For the text-containing cell, return its midpoint in (X, Y) coordinate format. 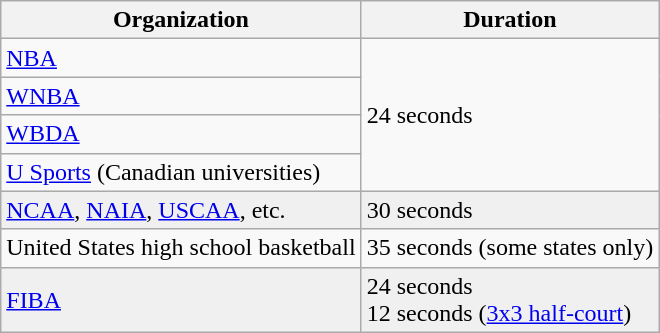
Organization (181, 20)
United States high school basketball (181, 248)
WBDA (181, 134)
35 seconds (some states only) (510, 248)
U Sports (Canadian universities) (181, 172)
30 seconds (510, 210)
WNBA (181, 96)
NCAA, NAIA, USCAA, etc. (181, 210)
NBA (181, 58)
Duration (510, 20)
FIBA (181, 300)
24 seconds12 seconds (3x3 half-court) (510, 300)
24 seconds (510, 115)
